Locate the cell with the specified text and output its [x, y] center coordinate. 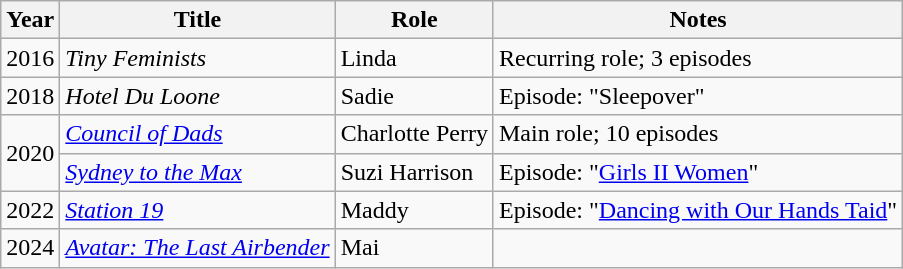
2018 [30, 96]
2016 [30, 58]
Charlotte Perry [414, 134]
Hotel Du Loone [198, 96]
Notes [698, 20]
Recurring role; 3 episodes [698, 58]
Tiny Feminists [198, 58]
Mai [414, 248]
Suzi Harrison [414, 172]
Station 19 [198, 210]
Avatar: The Last Airbender [198, 248]
Linda [414, 58]
Main role; 10 episodes [698, 134]
Sydney to the Max [198, 172]
Episode: "Sleepover" [698, 96]
Episode: "Dancing with Our Hands Taid" [698, 210]
Year [30, 20]
2024 [30, 248]
Sadie [414, 96]
Title [198, 20]
Episode: "Girls II Women" [698, 172]
Council of Dads [198, 134]
2022 [30, 210]
Maddy [414, 210]
2020 [30, 153]
Role [414, 20]
